Locate the cell with the specified text and output its [x, y] center coordinate. 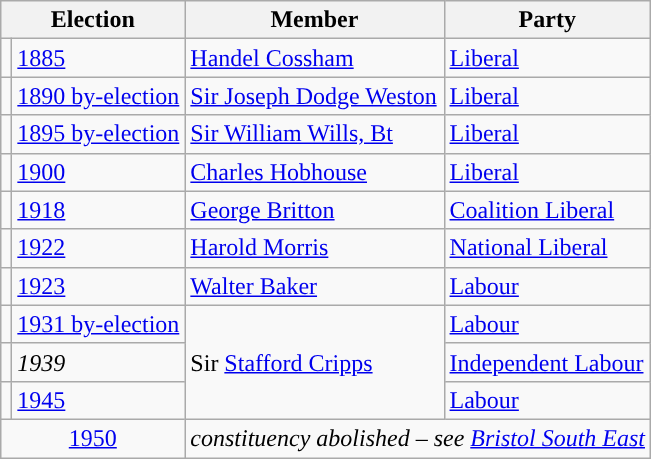
Party [547, 20]
George Britton [314, 210]
1950 [93, 438]
1922 [98, 248]
Coalition Liberal [547, 210]
Member [314, 20]
constituency abolished – see Bristol South East [418, 438]
Sir Joseph Dodge Weston [314, 96]
National Liberal [547, 248]
1923 [98, 286]
1939 [98, 362]
Charles Hobhouse [314, 172]
1885 [98, 58]
1895 by-election [98, 134]
Election [93, 20]
1945 [98, 400]
Sir William Wills, Bt [314, 134]
1890 by-election [98, 96]
Walter Baker [314, 286]
Sir Stafford Cripps [314, 362]
Harold Morris [314, 248]
1931 by-election [98, 324]
1900 [98, 172]
Handel Cossham [314, 58]
Independent Labour [547, 362]
1918 [98, 210]
